Return (X, Y) of the center of cell containing provided text 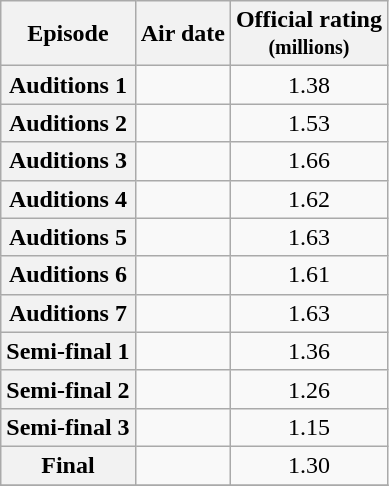
1.62 (308, 199)
1.61 (308, 275)
Semi-final 3 (68, 427)
Final (68, 465)
Auditions 6 (68, 275)
1.66 (308, 161)
Episode (68, 34)
Auditions 5 (68, 237)
1.15 (308, 427)
1.38 (308, 85)
Semi-final 1 (68, 351)
Semi-final 2 (68, 389)
Auditions 4 (68, 199)
1.36 (308, 351)
1.53 (308, 123)
Auditions 2 (68, 123)
Official rating(millions) (308, 34)
Auditions 7 (68, 313)
1.30 (308, 465)
Auditions 3 (68, 161)
Auditions 1 (68, 85)
1.26 (308, 389)
Air date (182, 34)
